Detect which cell encompasses the target text, then output its [x, y] center coordinate. 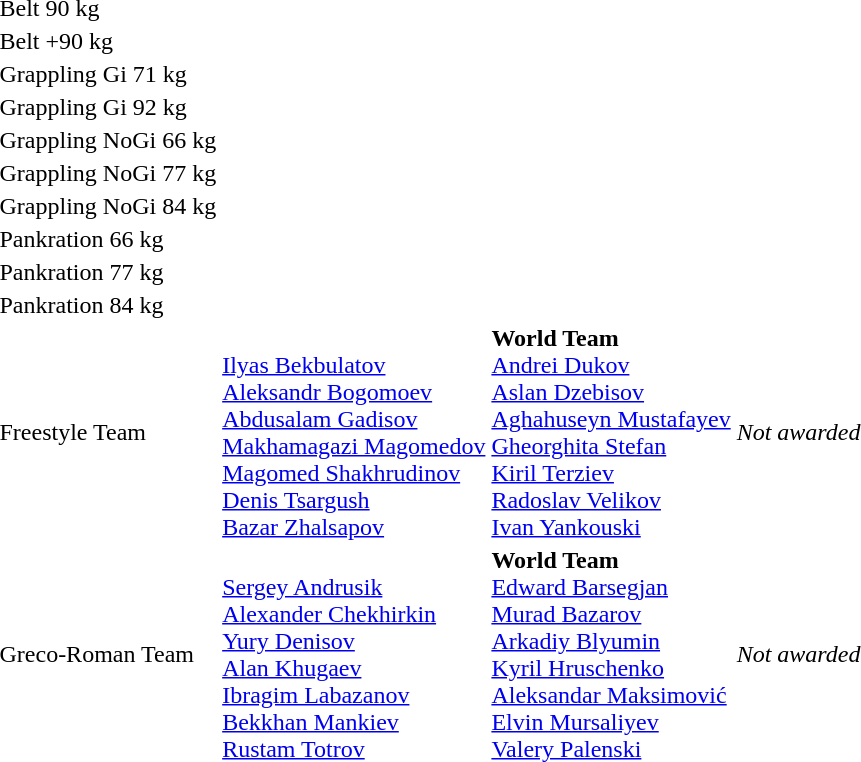
World TeamAndrei DukovAslan DzebisovAghahuseyn MustafayevGheorghita StefanKiril TerzievRadoslav VelikovIvan Yankouski [611, 432]
Ilyas BekbulatovAleksandr BogomoevAbdusalam GadisovMakhamagazi MagomedovMagomed ShakhrudinovDenis TsargushBazar Zhalsapov [354, 432]
